For the text-containing cell, return its midpoint in (x, y) coordinate format. 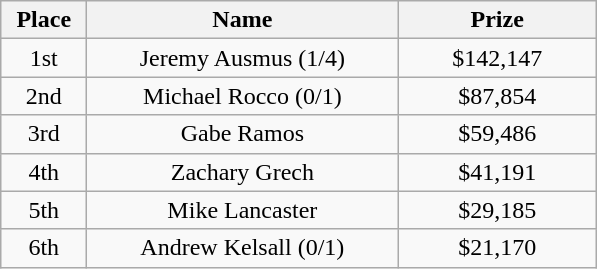
Jeremy Ausmus (1/4) (242, 58)
$59,486 (498, 134)
1st (44, 58)
Andrew Kelsall (0/1) (242, 248)
$21,170 (498, 248)
3rd (44, 134)
Michael Rocco (0/1) (242, 96)
$41,191 (498, 172)
2nd (44, 96)
Gabe Ramos (242, 134)
$29,185 (498, 210)
5th (44, 210)
Name (242, 20)
$142,147 (498, 58)
Mike Lancaster (242, 210)
Place (44, 20)
6th (44, 248)
Prize (498, 20)
$87,854 (498, 96)
4th (44, 172)
Zachary Grech (242, 172)
